Capture the cell that displays the provided text and extract its (x, y) central coordinate. 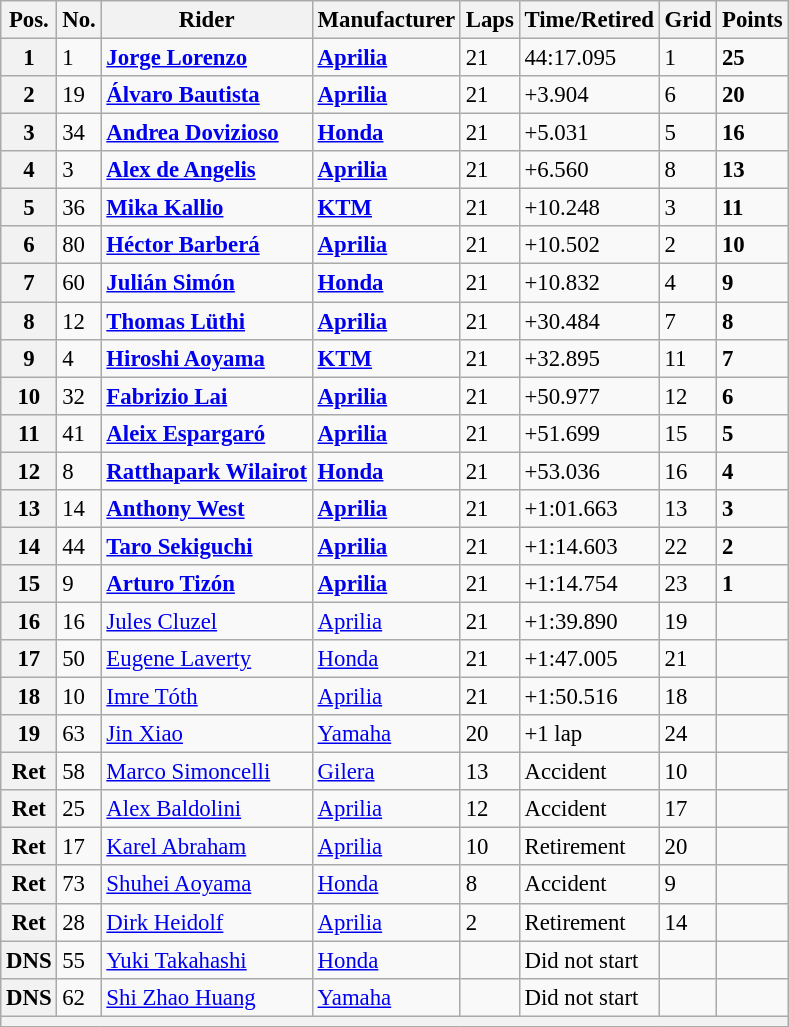
60 (79, 283)
Jorge Lorenzo (206, 58)
+1:50.516 (589, 697)
Héctor Barberá (206, 245)
44:17.095 (589, 58)
Julián Simón (206, 283)
+32.895 (589, 358)
Eugene Laverty (206, 659)
36 (79, 208)
73 (79, 885)
Jin Xiao (206, 734)
Grid (688, 20)
Hiroshi Aoyama (206, 358)
Aleix Espargaró (206, 433)
Fabrizio Lai (206, 396)
34 (79, 133)
24 (688, 734)
+30.484 (589, 321)
Alex Baldolini (206, 809)
+50.977 (589, 396)
Mika Kallio (206, 208)
+3.904 (589, 95)
+1:01.663 (589, 509)
50 (79, 659)
22 (688, 546)
32 (79, 396)
62 (79, 997)
+1:39.890 (589, 621)
44 (79, 546)
+1:47.005 (589, 659)
Taro Sekiguchi (206, 546)
+1:14.603 (589, 546)
Álvaro Bautista (206, 95)
Points (752, 20)
+10.832 (589, 283)
80 (79, 245)
Time/Retired (589, 20)
Marco Simoncelli (206, 772)
Shi Zhao Huang (206, 997)
No. (79, 20)
Pos. (29, 20)
Ratthapark Wilairot (206, 471)
Shuhei Aoyama (206, 885)
Alex de Angelis (206, 170)
+1 lap (589, 734)
Thomas Lüthi (206, 321)
Imre Tóth (206, 697)
Karel Abraham (206, 847)
+5.031 (589, 133)
Laps (490, 20)
+51.699 (589, 433)
55 (79, 960)
23 (688, 584)
+10.502 (589, 245)
Manufacturer (386, 20)
Anthony West (206, 509)
+1:14.754 (589, 584)
Andrea Dovizioso (206, 133)
Rider (206, 20)
Arturo Tizón (206, 584)
Jules Cluzel (206, 621)
Yuki Takahashi (206, 960)
+10.248 (589, 208)
Dirk Heidolf (206, 922)
63 (79, 734)
Gilera (386, 772)
+53.036 (589, 471)
28 (79, 922)
41 (79, 433)
+6.560 (589, 170)
58 (79, 772)
